Scan for the cell matching the given text and deliver its [x, y] coordinate at center. 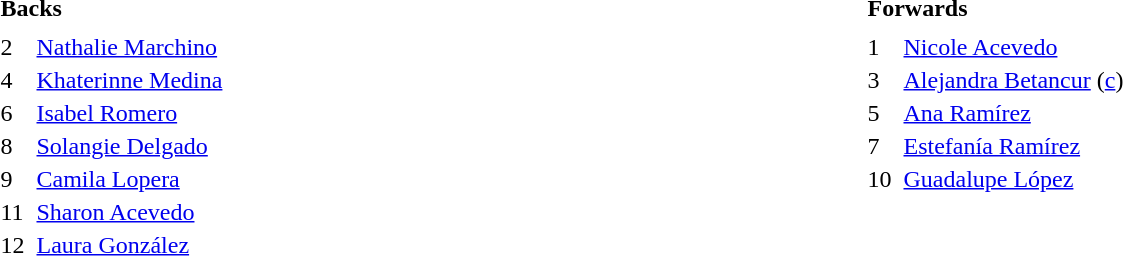
10 [882, 179]
1 [882, 47]
Isabel Romero [449, 113]
7 [882, 146]
Khaterinne Medina [449, 80]
Sharon Acevedo [449, 212]
Solangie Delgado [449, 146]
Nathalie Marchino [449, 47]
Camila Lopera [449, 179]
5 [882, 113]
3 [882, 80]
